Capture the cell that displays the provided text and extract its (X, Y) central coordinate. 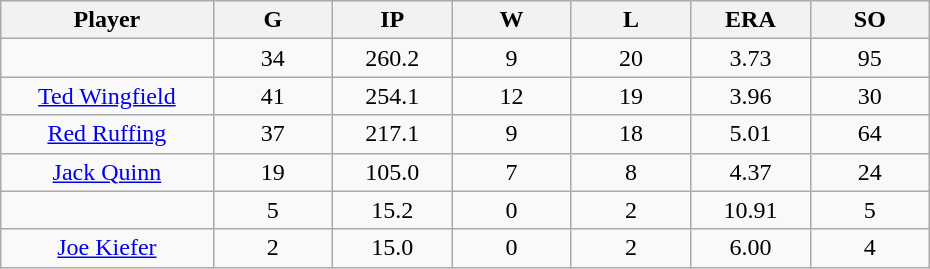
217.1 (392, 134)
30 (870, 96)
105.0 (392, 172)
20 (630, 58)
Player (107, 20)
12 (512, 96)
41 (272, 96)
Joe Kiefer (107, 248)
Red Ruffing (107, 134)
8 (630, 172)
G (272, 20)
15.0 (392, 248)
IP (392, 20)
L (630, 20)
4.37 (750, 172)
3.73 (750, 58)
24 (870, 172)
ERA (750, 20)
7 (512, 172)
15.2 (392, 210)
3.96 (750, 96)
254.1 (392, 96)
37 (272, 134)
6.00 (750, 248)
4 (870, 248)
10.91 (750, 210)
5.01 (750, 134)
64 (870, 134)
SO (870, 20)
Jack Quinn (107, 172)
Ted Wingfield (107, 96)
W (512, 20)
34 (272, 58)
18 (630, 134)
260.2 (392, 58)
95 (870, 58)
